Capture the cell that displays the provided text and extract its [X, Y] central coordinate. 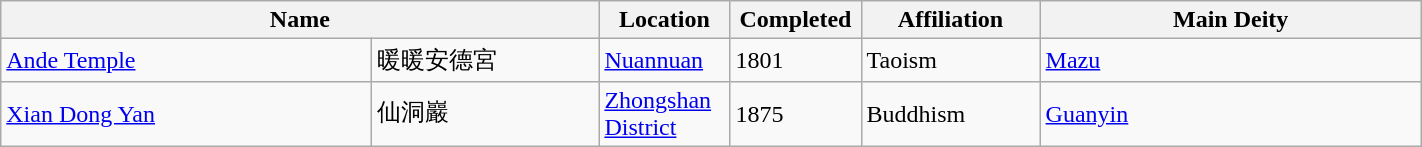
Taoism [950, 60]
Zhongshan District [664, 114]
1875 [796, 114]
Guanyin [1230, 114]
Main Deity [1230, 20]
Name [300, 20]
Completed [796, 20]
Mazu [1230, 60]
仙洞巖 [486, 114]
暖暖安德宮 [486, 60]
Affiliation [950, 20]
Xian Dong Yan [186, 114]
Nuannuan [664, 60]
1801 [796, 60]
Buddhism [950, 114]
Location [664, 20]
Ande Temple [186, 60]
